Find where the given text appears and provide that cell's center as [X, Y] coordinate. 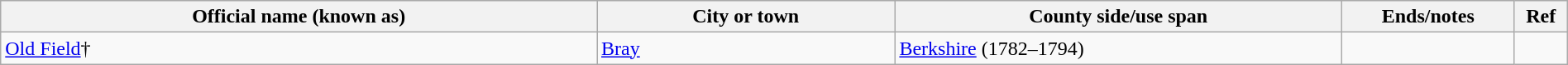
Ref [1541, 17]
County side/use span [1118, 17]
Official name (known as) [299, 17]
City or town [746, 17]
Old Field† [299, 48]
Ends/notes [1427, 17]
Berkshire (1782–1794) [1118, 48]
Bray [746, 48]
